From the cell containing the given text, extract its center point as [x, y] coordinate. 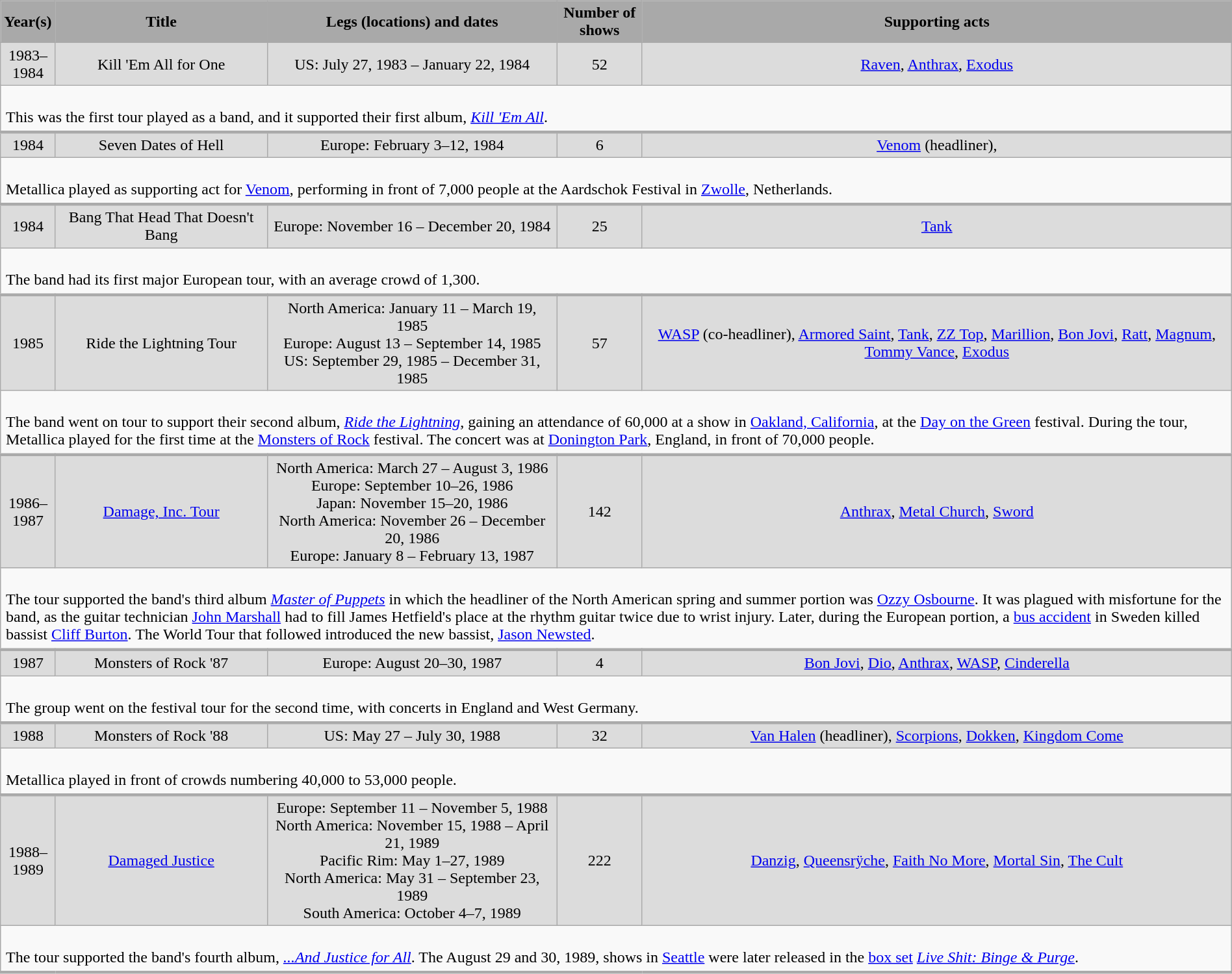
1988–1989 [28, 860]
Title [161, 22]
The band had its first major European tour, with an average crowd of 1,300. [616, 271]
The group went on the festival tour for the second time, with concerts in England and West Germany. [616, 699]
1983–1984 [28, 64]
222 [599, 860]
1988 [28, 736]
142 [599, 512]
Danzig, Queensrÿche, Faith No More, Mortal Sin, The Cult [937, 860]
Europe: February 3–12, 1984 [412, 145]
32 [599, 736]
4 [599, 663]
25 [599, 226]
Metallica played as supporting act for Venom, performing in front of 7,000 people at the Aardschok Festival in Zwolle, Netherlands. [616, 181]
Bang That Head That Doesn't Bang [161, 226]
1986–1987 [28, 512]
North America: January 11 – March 19, 1985Europe: August 13 – September 14, 1985US: September 29, 1985 – December 31, 1985 [412, 342]
Monsters of Rock '88 [161, 736]
Venom (headliner), [937, 145]
Seven Dates of Hell [161, 145]
US: May 27 – July 30, 1988 [412, 736]
Damage, Inc. Tour [161, 512]
1985 [28, 342]
Bon Jovi, Dio, Anthrax, WASP, Cinderella [937, 663]
Legs (locations) and dates [412, 22]
1987 [28, 663]
Year(s) [28, 22]
WASP (co-headliner), Armored Saint, Tank, ZZ Top, Marillion, Bon Jovi, Ratt, Magnum, Tommy Vance, Exodus [937, 342]
Van Halen (headliner), Scorpions, Dokken, Kingdom Come [937, 736]
Anthrax, Metal Church, Sword [937, 512]
Metallica played in front of crowds numbering 40,000 to 53,000 people. [616, 771]
Supporting acts [937, 22]
Tank [937, 226]
This was the first tour played as a band, and it supported their first album, Kill 'Em All. [616, 109]
Europe: August 20–30, 1987 [412, 663]
Europe: November 16 – December 20, 1984 [412, 226]
6 [599, 145]
Number ofshows [599, 22]
Kill 'Em All for One [161, 64]
Damaged Justice [161, 860]
US: July 27, 1983 – January 22, 1984 [412, 64]
Raven, Anthrax, Exodus [937, 64]
Ride the Lightning Tour [161, 342]
Monsters of Rock '87 [161, 663]
57 [599, 342]
52 [599, 64]
